Output the [X, Y] coordinate of the center of the cell containing the given text.  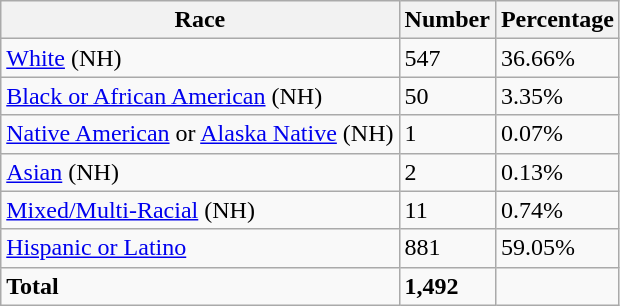
Number [447, 20]
Hispanic or Latino [200, 248]
1 [447, 134]
Native American or Alaska Native (NH) [200, 134]
3.35% [557, 96]
881 [447, 248]
Race [200, 20]
Black or African American (NH) [200, 96]
0.74% [557, 210]
Mixed/Multi-Racial (NH) [200, 210]
0.13% [557, 172]
Percentage [557, 20]
1,492 [447, 286]
White (NH) [200, 58]
547 [447, 58]
36.66% [557, 58]
59.05% [557, 248]
2 [447, 172]
11 [447, 210]
Total [200, 286]
Asian (NH) [200, 172]
0.07% [557, 134]
50 [447, 96]
